Return the (X, Y) coordinate for the center point of the cell that contains the specified text.  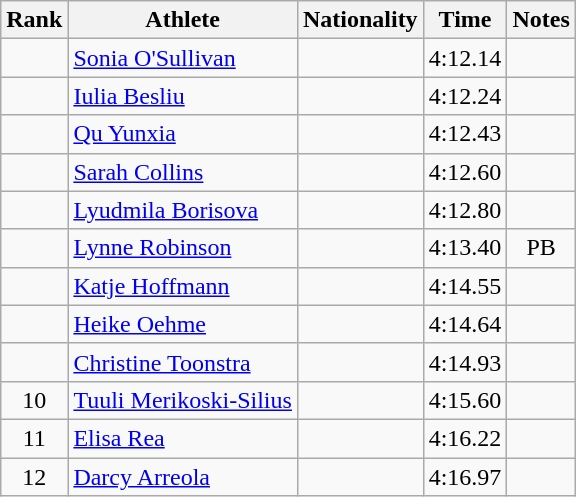
Sarah Collins (183, 172)
4:13.40 (465, 248)
Iulia Besliu (183, 96)
4:15.60 (465, 400)
Lyudmila Borisova (183, 210)
Katje Hoffmann (183, 286)
4:16.97 (465, 477)
Heike Oehme (183, 324)
11 (34, 438)
4:14.93 (465, 362)
PB (541, 248)
Tuuli Merikoski-Silius (183, 400)
4:14.55 (465, 286)
Sonia O'Sullivan (183, 58)
Nationality (360, 20)
Rank (34, 20)
4:12.60 (465, 172)
12 (34, 477)
Athlete (183, 20)
4:12.14 (465, 58)
Lynne Robinson (183, 248)
Darcy Arreola (183, 477)
4:12.43 (465, 134)
10 (34, 400)
Elisa Rea (183, 438)
4:14.64 (465, 324)
Qu Yunxia (183, 134)
4:12.80 (465, 210)
4:12.24 (465, 96)
Notes (541, 20)
Christine Toonstra (183, 362)
4:16.22 (465, 438)
Time (465, 20)
